Pinpoint the cell where the given text exists, returning its (x, y) midpoint coordinate. 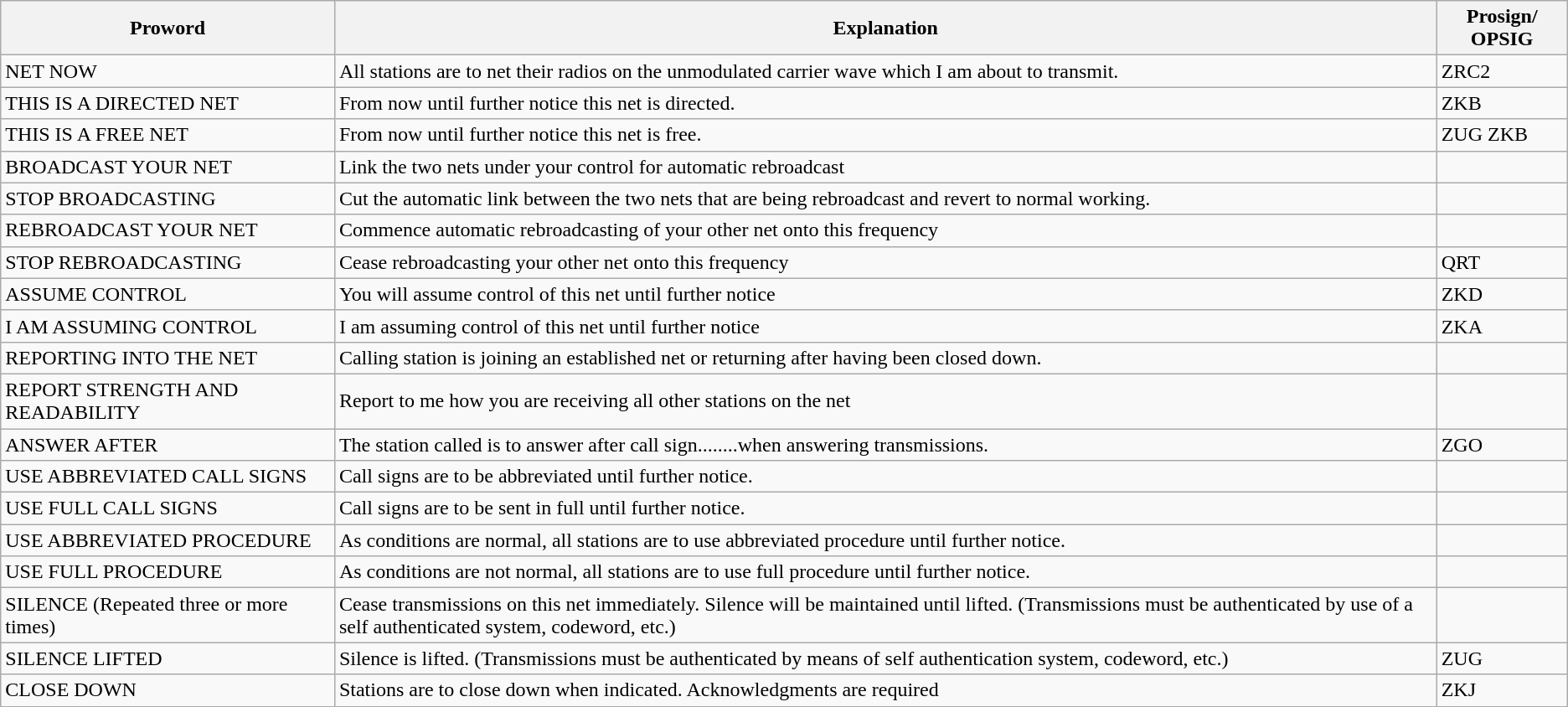
Silence is lifted. (Transmissions must be authenticated by means of self authentication system, codeword, etc.) (885, 658)
As conditions are normal, all stations are to use abbreviated procedure until further notice. (885, 540)
Explanation (885, 28)
All stations are to net their radios on the unmodulated carrier wave which I am about to transmit. (885, 71)
I am assuming control of this net until further notice (885, 326)
Call signs are to be sent in full until further notice. (885, 508)
ASSUME CONTROL (168, 294)
ZUG (1502, 658)
From now until further notice this net is directed. (885, 103)
Proword (168, 28)
REPORT STRENGTH AND READABILITY (168, 400)
Cut the automatic link between the two nets that are being rebroadcast and revert to normal working. (885, 199)
Call signs are to be abbreviated until further notice. (885, 477)
SILENCE (Repeated three or more times) (168, 615)
REBROADCAST YOUR NET (168, 230)
STOP REBROADCASTING (168, 262)
ZRC2 (1502, 71)
As conditions are not normal, all stations are to use full procedure until further notice. (885, 572)
USE FULL CALL SIGNS (168, 508)
BROADCAST YOUR NET (168, 167)
Stations are to close down when indicated. Acknowledgments are required (885, 690)
NET NOW (168, 71)
USE ABBREVIATED CALL SIGNS (168, 477)
ZKD (1502, 294)
Link the two nets under your control for automatic rebroadcast (885, 167)
SILENCE LIFTED (168, 658)
Commence automatic rebroadcasting of your other net onto this frequency (885, 230)
Calling station is joining an established net or returning after having been closed down. (885, 358)
Report to me how you are receiving all other stations on the net (885, 400)
USE FULL PROCEDURE (168, 572)
ANSWER AFTER (168, 445)
ZUG ZKB (1502, 135)
STOP BROADCASTING (168, 199)
The station called is to answer after call sign........when answering transmissions. (885, 445)
REPORTING INTO THE NET (168, 358)
USE ABBREVIATED PROCEDURE (168, 540)
Prosign/ OPSIG (1502, 28)
THIS IS A DIRECTED NET (168, 103)
ZKB (1502, 103)
THIS IS A FREE NET (168, 135)
I AM ASSUMING CONTROL (168, 326)
You will assume control of this net until further notice (885, 294)
Cease rebroadcasting your other net onto this frequency (885, 262)
ZGO (1502, 445)
From now until further notice this net is free. (885, 135)
QRT (1502, 262)
ZKA (1502, 326)
CLOSE DOWN (168, 690)
ZKJ (1502, 690)
